Scan for the cell matching the given text and deliver its [x, y] coordinate at center. 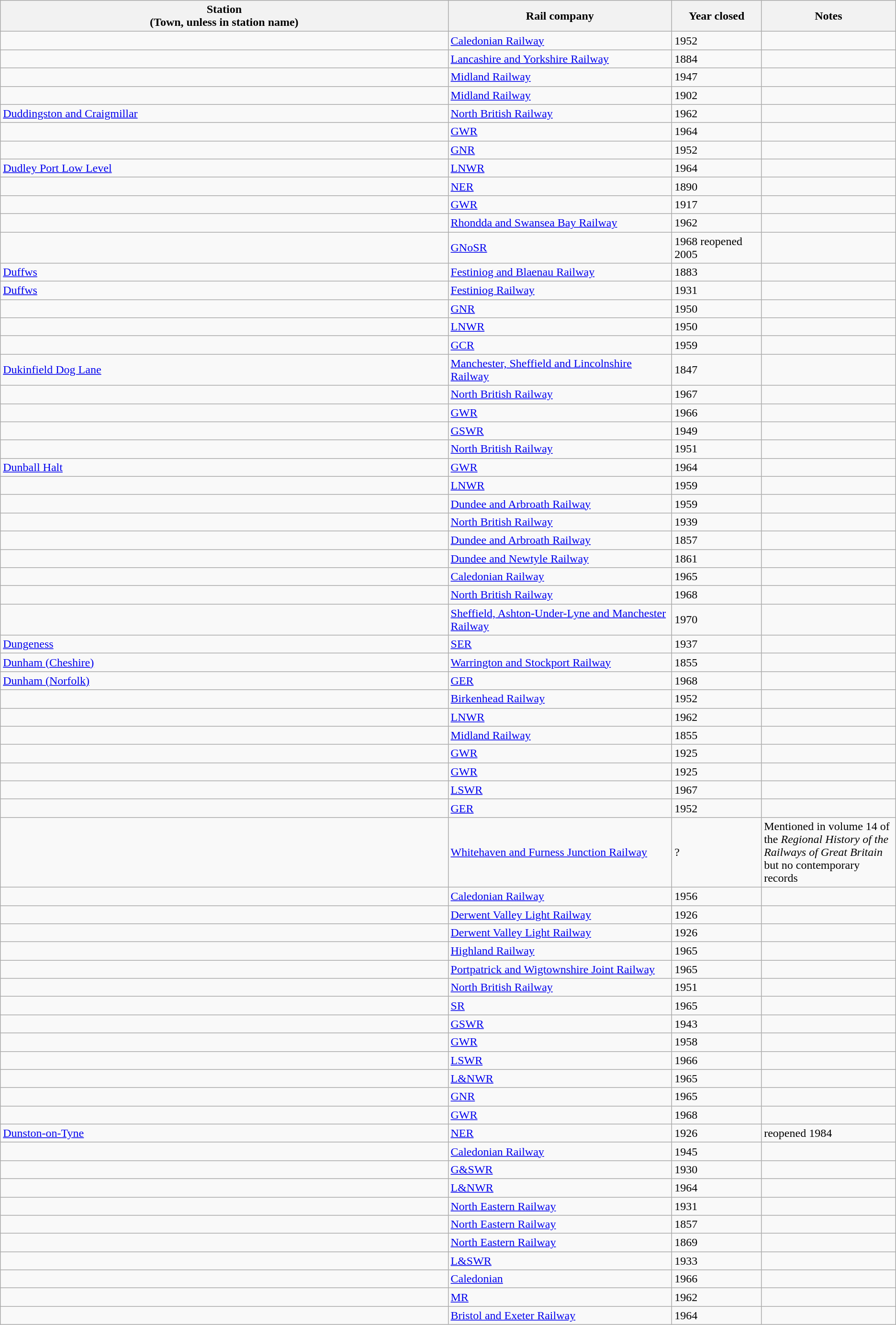
reopened 1984 [829, 1133]
Dunham (Norfolk) [224, 681]
? [717, 852]
Dundee and Newtyle Railway [560, 559]
G&SWR [560, 1169]
1869 [717, 1243]
Rhondda and Swansea Bay Railway [560, 223]
1947 [717, 77]
Dunston-on-Tyne [224, 1133]
Dudley Port Low Level [224, 168]
1970 [717, 619]
1847 [717, 370]
Year closed [717, 16]
L&SWR [560, 1261]
MR [560, 1297]
1890 [717, 186]
Birkenhead Railway [560, 699]
1968 reopened 2005 [717, 247]
Sheffield, Ashton-Under-Lyne and Manchester Railway [560, 619]
1939 [717, 522]
Caledonian [560, 1279]
1902 [717, 95]
1943 [717, 1024]
SER [560, 644]
Whitehaven and Furness Junction Railway [560, 852]
1917 [717, 204]
1933 [717, 1261]
1937 [717, 644]
Duddingston and Craigmillar [224, 113]
Dukinfield Dog Lane [224, 370]
Highland Railway [560, 951]
1945 [717, 1151]
Station(Town, unless in station name) [224, 16]
1958 [717, 1042]
Dungeness [224, 644]
Manchester, Sheffield and Lincolnshire Railway [560, 370]
GNoSR [560, 247]
Notes [829, 16]
Festiniog Railway [560, 291]
1949 [717, 431]
GCR [560, 345]
1883 [717, 272]
1930 [717, 1169]
1956 [717, 896]
Dunball Halt [224, 467]
SR [560, 1006]
Bristol and Exeter Railway [560, 1315]
Festiniog and Blaenau Railway [560, 272]
Lancashire and Yorkshire Railway [560, 59]
1861 [717, 559]
Rail company [560, 16]
Warrington and Stockport Railway [560, 662]
Mentioned in volume 14 of the Regional History of the Railways of Great Britain but no contemporary records [829, 852]
Dunham (Cheshire) [224, 662]
Portpatrick and Wigtownshire Joint Railway [560, 969]
1884 [717, 59]
